Return the [X, Y] coordinate for the center point of the cell that contains the specified text.  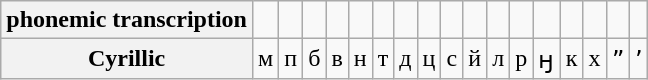
ӈ [547, 59]
с [452, 59]
м [265, 59]
р [522, 59]
в [337, 59]
ˮ [618, 59]
ʼ [638, 59]
т [383, 59]
л [498, 59]
к [572, 59]
н [360, 59]
phonemic transcription [127, 20]
ц [429, 59]
д [406, 59]
й [475, 59]
п [291, 59]
б [314, 59]
х [594, 59]
Cyrillic [127, 59]
